Capture the cell that displays the provided text and extract its [X, Y] central coordinate. 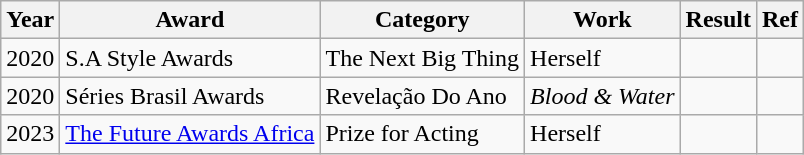
Award [190, 20]
Work [603, 20]
S.A Style Awards [190, 58]
Year [30, 20]
The Future Awards Africa [190, 134]
Revelação Do Ano [422, 96]
The Next Big Thing [422, 58]
Prize for Acting [422, 134]
Result [718, 20]
Category [422, 20]
Blood & Water [603, 96]
Séries Brasil Awards [190, 96]
Ref [780, 20]
2023 [30, 134]
